Determine the (X, Y) coordinate at the center of the cell enclosing the given text.  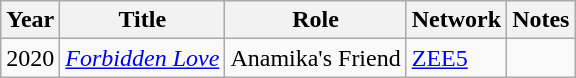
Network (456, 20)
Role (316, 20)
Forbidden Love (142, 58)
2020 (30, 58)
ZEE5 (456, 58)
Title (142, 20)
Notes (541, 20)
Year (30, 20)
Anamika's Friend (316, 58)
